From the cell containing the given text, extract its center point as (x, y) coordinate. 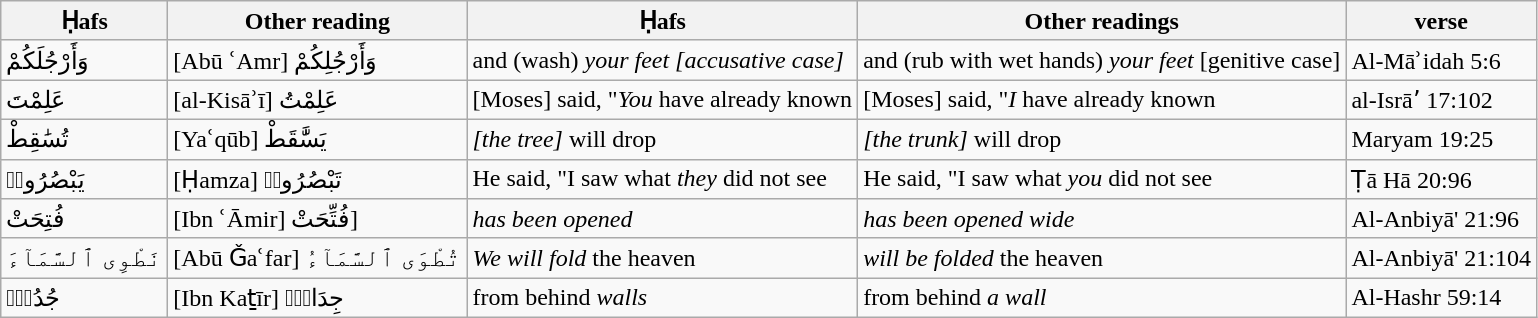
from behind a wall (1102, 298)
عَلِمْتَ (84, 100)
from behind walls (662, 298)
[Ibn Kaṯīr] جِدَارٍۭ (318, 298)
[Moses] said, "I have already known (1102, 100)
تُسَٰقِطْ (84, 139)
Other reading (318, 21)
فُتِحَتْ (84, 219)
[al-Kisāʾī] عَلِمْتُ (318, 100)
Maryam 19:25 (1442, 139)
يَبْصُرُوا۟ (84, 179)
[Yaʿqūb] يَسَّٰقَطْ (318, 139)
will be folded the heaven (1102, 258)
has been opened wide (1102, 219)
Al-Anbiyā' 21:104 (1442, 258)
Al-Hashr 59:14 (1442, 298)
نَطْوِى ٱلسَّمَآءَ (84, 258)
[Abū ʿAmr] وَأَرْجُلِكُمْ (318, 60)
جُدُرٍۭ (84, 298)
[Abū Ǧaʿfar] تُطْوَى ٱلسَّمَآءُ (318, 258)
Al-Anbiyā' 21:96 (1442, 219)
verse (1442, 21)
and (wash) your feet [accusative case] (662, 60)
[Ḥamza] تَبْصُرُوا۟ (318, 179)
and (rub with wet hands) your feet [genitive case] (1102, 60)
Ṭā Hā 20:96 (1442, 179)
has been opened (662, 219)
[the tree] will drop (662, 139)
[the trunk] will drop (1102, 139)
We will fold the heaven (662, 258)
Al-Māʾidah 5:6 (1442, 60)
al-Isrāʼ 17:102 (1442, 100)
وَأَرْجُلَكُمْ (84, 60)
Other readings (1102, 21)
He said, "I saw what they did not see (662, 179)
[Ibn ʿĀmir] فُتِّحَتْ] (318, 219)
He said, "I saw what you did not see (1102, 179)
[Moses] said, "You have already known (662, 100)
